Scan for the cell matching the given text and deliver its (X, Y) coordinate at center. 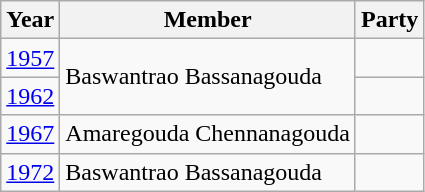
1972 (30, 172)
1957 (30, 58)
1962 (30, 96)
Year (30, 20)
Party (389, 20)
Amaregouda Chennanagouda (208, 134)
Member (208, 20)
1967 (30, 134)
